Pinpoint the cell where the given text exists, returning its (X, Y) midpoint coordinate. 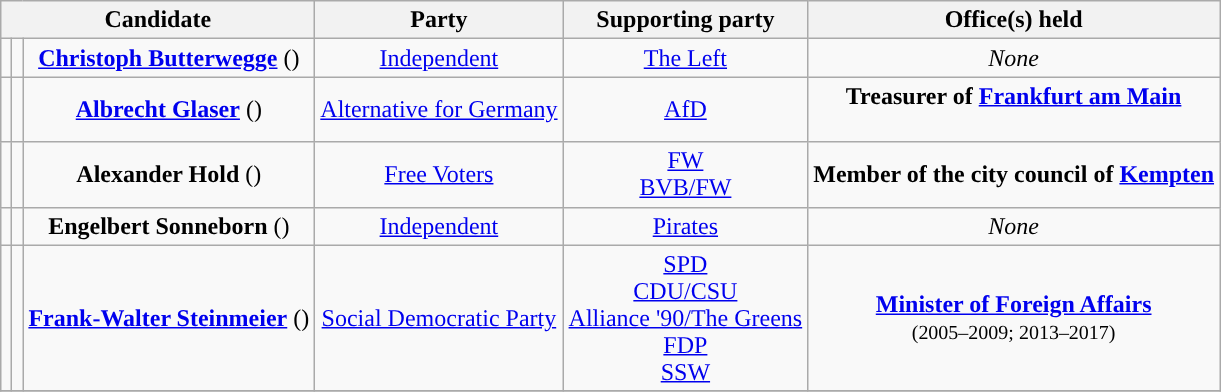
Free Voters (439, 174)
Treasurer of Frankfurt am Main (1014, 110)
Member of the city council of Kempten (1014, 174)
FWBVB/FW (686, 174)
Albrecht Glaser () (169, 110)
Minister of Foreign Affairs(2005–2009; 2013–2017) (1014, 318)
The Left (686, 58)
Frank-Walter Steinmeier () (169, 318)
Pirates (686, 226)
Supporting party (686, 20)
AfD (686, 110)
Engelbert Sonneborn () (169, 226)
Christoph Butterwegge () (169, 58)
Alternative for Germany (439, 110)
Alexander Hold () (169, 174)
Office(s) held (1014, 20)
Social Democratic Party (439, 318)
SPDCDU/CSUAlliance '90/The GreensFDPSSW (686, 318)
Party (439, 20)
Candidate (158, 20)
